Search for the cell housing the specified text and yield its (X, Y) center coordinate. 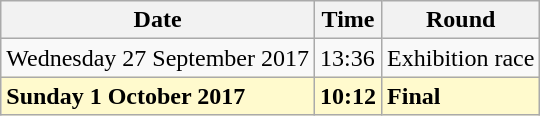
Time (348, 20)
13:36 (348, 58)
Exhibition race (461, 58)
10:12 (348, 96)
Wednesday 27 September 2017 (158, 58)
Final (461, 96)
Round (461, 20)
Sunday 1 October 2017 (158, 96)
Date (158, 20)
